From the cell containing the given text, extract its center point as [x, y] coordinate. 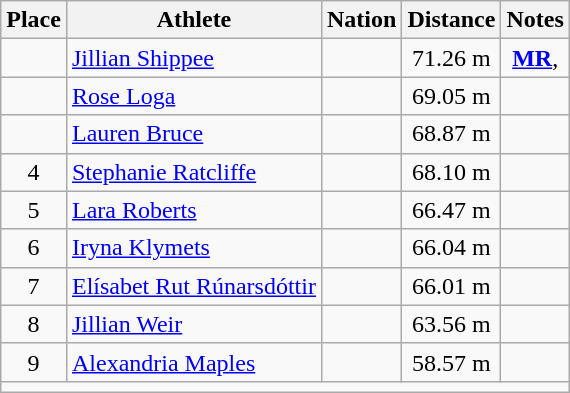
Lauren Bruce [194, 134]
Nation [361, 20]
MR, [535, 58]
Distance [452, 20]
66.47 m [452, 210]
58.57 m [452, 362]
Athlete [194, 20]
Jillian Weir [194, 324]
Rose Loga [194, 96]
68.87 m [452, 134]
6 [34, 248]
7 [34, 286]
5 [34, 210]
68.10 m [452, 172]
Stephanie Ratcliffe [194, 172]
Place [34, 20]
Lara Roberts [194, 210]
4 [34, 172]
66.04 m [452, 248]
Jillian Shippee [194, 58]
63.56 m [452, 324]
Notes [535, 20]
66.01 m [452, 286]
9 [34, 362]
69.05 m [452, 96]
71.26 m [452, 58]
Alexandria Maples [194, 362]
Iryna Klymets [194, 248]
8 [34, 324]
Elísabet Rut Rúnarsdóttir [194, 286]
